Output the (X, Y) coordinate of the center of the cell containing the given text.  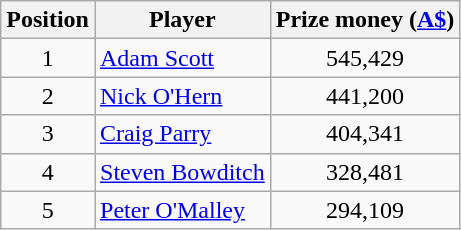
5 (48, 210)
Peter O'Malley (182, 210)
441,200 (365, 96)
545,429 (365, 58)
4 (48, 172)
Prize money (A$) (365, 20)
3 (48, 134)
294,109 (365, 210)
Steven Bowditch (182, 172)
1 (48, 58)
Position (48, 20)
404,341 (365, 134)
328,481 (365, 172)
Adam Scott (182, 58)
2 (48, 96)
Player (182, 20)
Nick O'Hern (182, 96)
Craig Parry (182, 134)
